Locate the cell with the specified text and output its [X, Y] center coordinate. 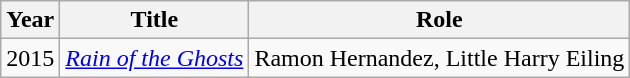
Ramon Hernandez, Little Harry Eiling [440, 58]
Year [30, 20]
Role [440, 20]
Rain of the Ghosts [154, 58]
2015 [30, 58]
Title [154, 20]
